Capture the cell that displays the provided text and extract its [x, y] central coordinate. 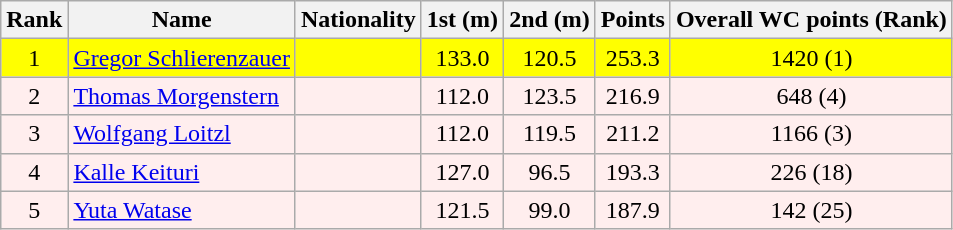
253.3 [632, 58]
2nd (m) [550, 20]
Thomas Morgenstern [182, 96]
1166 (3) [811, 134]
Nationality [358, 20]
120.5 [550, 58]
Overall WC points (Rank) [811, 20]
127.0 [462, 172]
193.3 [632, 172]
Yuta Watase [182, 210]
Kalle Keituri [182, 172]
2 [34, 96]
1st (m) [462, 20]
216.9 [632, 96]
142 (25) [811, 210]
121.5 [462, 210]
3 [34, 134]
96.5 [550, 172]
123.5 [550, 96]
Gregor Schlierenzauer [182, 58]
Wolfgang Loitzl [182, 134]
99.0 [550, 210]
5 [34, 210]
Name [182, 20]
1 [34, 58]
4 [34, 172]
133.0 [462, 58]
119.5 [550, 134]
226 (18) [811, 172]
1420 (1) [811, 58]
187.9 [632, 210]
211.2 [632, 134]
Points [632, 20]
648 (4) [811, 96]
Rank [34, 20]
